Find where the given text appears and provide that cell's center as (X, Y) coordinate. 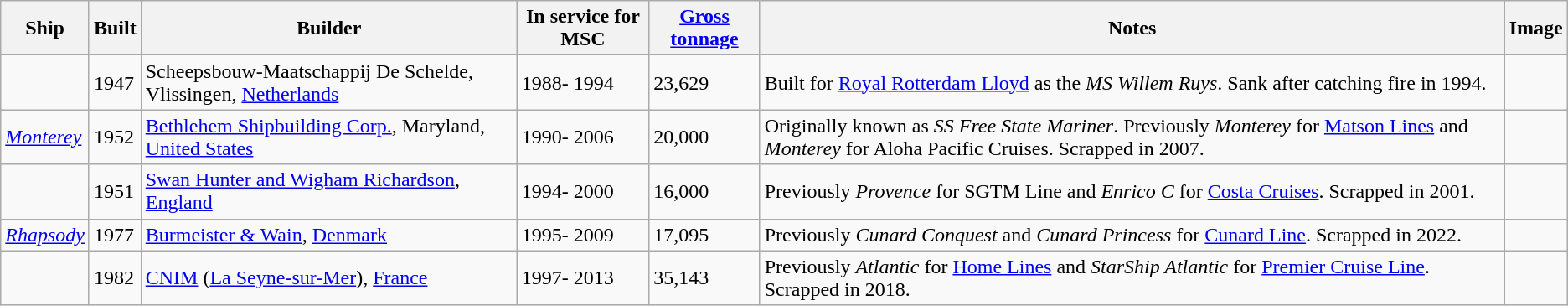
Bethlehem Shipbuilding Corp., Maryland, United States (328, 137)
Rhapsody (45, 235)
23,629 (704, 82)
Built for Royal Rotterdam Lloyd as the MS Willem Ruys. Sank after catching fire in 1994. (1132, 82)
Previously Atlantic for Home Lines and StarShip Atlantic for Premier Cruise Line. Scrapped in 2018. (1132, 278)
1997- 2013 (583, 278)
20,000 (704, 137)
Swan Hunter and Wigham Richardson, England (328, 191)
35,143 (704, 278)
16,000 (704, 191)
1982 (115, 278)
In service for MSC (583, 29)
1994- 2000 (583, 191)
Gross tonnage (704, 29)
Scheepsbouw-Maatschappij De Schelde, Vlissingen, Netherlands (328, 82)
1951 (115, 191)
Originally known as SS Free State Mariner. Previously Monterey for Matson Lines and Monterey for Aloha Pacific Cruises. Scrapped in 2007. (1132, 137)
Burmeister & Wain, Denmark (328, 235)
1947 (115, 82)
Monterey (45, 137)
Notes (1132, 29)
Built (115, 29)
Ship (45, 29)
17,095 (704, 235)
Builder (328, 29)
1977 (115, 235)
1952 (115, 137)
Previously Cunard Conquest and Cunard Princess for Cunard Line. Scrapped in 2022. (1132, 235)
1990- 2006 (583, 137)
CNIM (La Seyne-sur-Mer), France (328, 278)
1995- 2009 (583, 235)
1988- 1994 (583, 82)
Previously Provence for SGTM Line and Enrico C for Costa Cruises. Scrapped in 2001. (1132, 191)
Image (1536, 29)
